For the text-containing cell, return its midpoint in [X, Y] coordinate format. 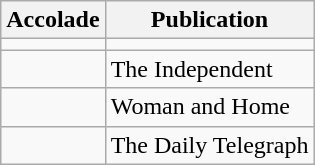
Woman and Home [210, 107]
Publication [210, 20]
The Daily Telegraph [210, 145]
Accolade [53, 20]
The Independent [210, 69]
